Output the [X, Y] coordinate of the center of the cell containing the given text.  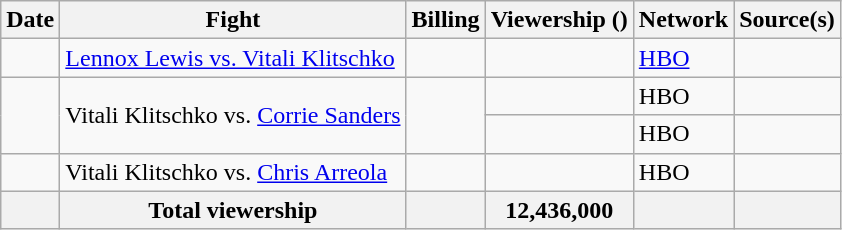
Network [683, 20]
Date [30, 20]
Fight [233, 20]
Vitali Klitschko vs. Corrie Sanders [233, 115]
Viewership () [559, 20]
Vitali Klitschko vs. Chris Arreola [233, 172]
Billing [446, 20]
Source(s) [788, 20]
12,436,000 [559, 210]
Total viewership [233, 210]
Lennox Lewis vs. Vitali Klitschko [233, 58]
